Pinpoint the cell where the given text exists, returning its (X, Y) midpoint coordinate. 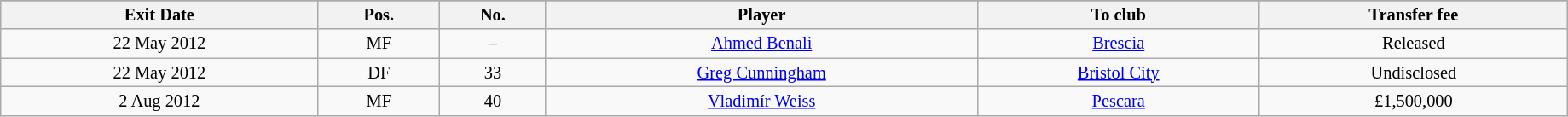
40 (493, 101)
DF (379, 73)
Greg Cunningham (761, 73)
Exit Date (159, 15)
To club (1119, 15)
Pos. (379, 15)
£1,500,000 (1414, 101)
Undisclosed (1414, 73)
2 Aug 2012 (159, 101)
33 (493, 73)
Brescia (1119, 44)
Ahmed Benali (761, 44)
Transfer fee (1414, 15)
Bristol City (1119, 73)
Pescara (1119, 101)
Player (761, 15)
– (493, 44)
Released (1414, 44)
No. (493, 15)
Vladimír Weiss (761, 101)
